Determine the (x, y) coordinate at the center of the cell enclosing the given text.  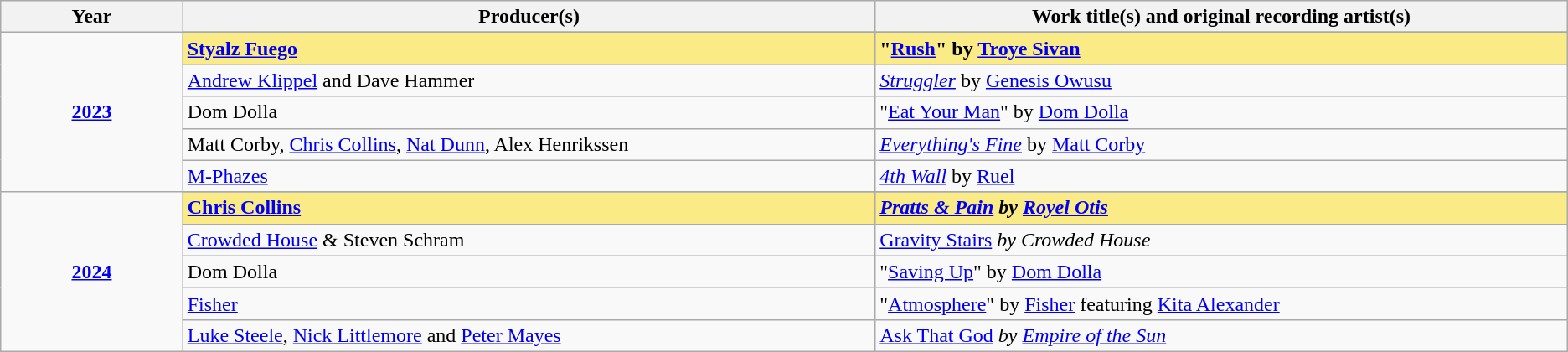
Luke Steele, Nick Littlemore and Peter Mayes (529, 335)
2023 (92, 112)
Struggler by Genesis Owusu (1221, 80)
Styalz Fuego (529, 49)
"Rush" by Troye Sivan (1221, 49)
Matt Corby, Chris Collins, Nat Dunn, Alex Henrikssen (529, 144)
4th Wall by Ruel (1221, 176)
Ask That God by Empire of the Sun (1221, 335)
Crowded House & Steven Schram (529, 240)
"Saving Up" by Dom Dolla (1221, 272)
Work title(s) and original recording artist(s) (1221, 17)
Everything's Fine by Matt Corby (1221, 144)
Year (92, 17)
Producer(s) (529, 17)
Chris Collins (529, 208)
Andrew Klippel and Dave Hammer (529, 80)
"Eat Your Man" by Dom Dolla (1221, 112)
Gravity Stairs by Crowded House (1221, 240)
2024 (92, 272)
Pratts & Pain by Royel Otis (1221, 208)
M-Phazes (529, 176)
"Atmosphere" by Fisher featuring Kita Alexander (1221, 303)
Fisher (529, 303)
